Extract the [X, Y] coordinate from the center of the cell holding the provided text.  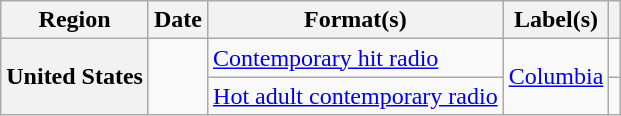
Label(s) [556, 20]
Hot adult contemporary radio [356, 96]
Region [75, 20]
Date [178, 20]
Format(s) [356, 20]
Columbia [556, 77]
United States [75, 77]
Contemporary hit radio [356, 58]
